Scan for the cell matching the given text and deliver its [X, Y] coordinate at center. 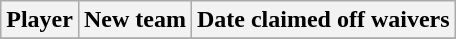
Date claimed off waivers [323, 20]
New team [134, 20]
Player [40, 20]
